For the text-containing cell, return its midpoint in [X, Y] coordinate format. 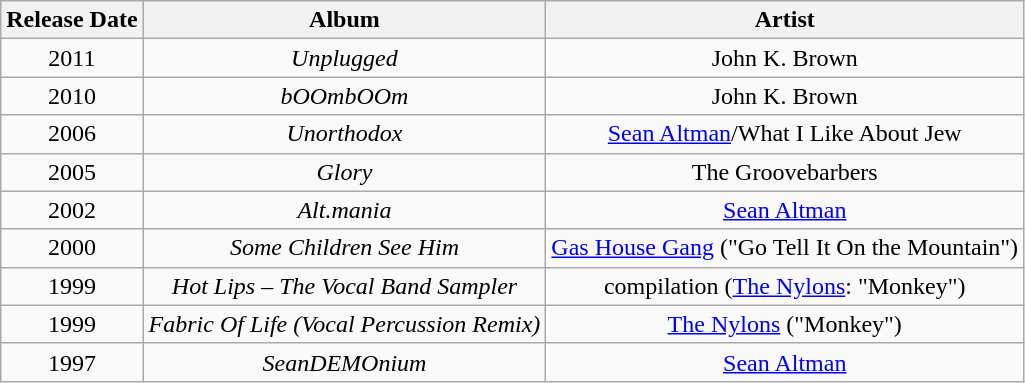
Alt.mania [344, 210]
The Groovebarbers [785, 172]
SeanDEMOnium [344, 362]
Gas House Gang ("Go Tell It On the Mountain") [785, 248]
Hot Lips – The Vocal Band Sampler [344, 286]
Some Children See Him [344, 248]
1997 [72, 362]
Album [344, 20]
2011 [72, 58]
2010 [72, 96]
2000 [72, 248]
Fabric Of Life (Vocal Percussion Remix) [344, 324]
2005 [72, 172]
Unorthodox [344, 134]
Artist [785, 20]
Unplugged [344, 58]
compilation (The Nylons: "Monkey") [785, 286]
2006 [72, 134]
bOOmbOOm [344, 96]
The Nylons ("Monkey") [785, 324]
Release Date [72, 20]
Glory [344, 172]
2002 [72, 210]
Sean Altman/What I Like About Jew [785, 134]
